Determine the (x, y) coordinate at the center of the cell enclosing the given text.  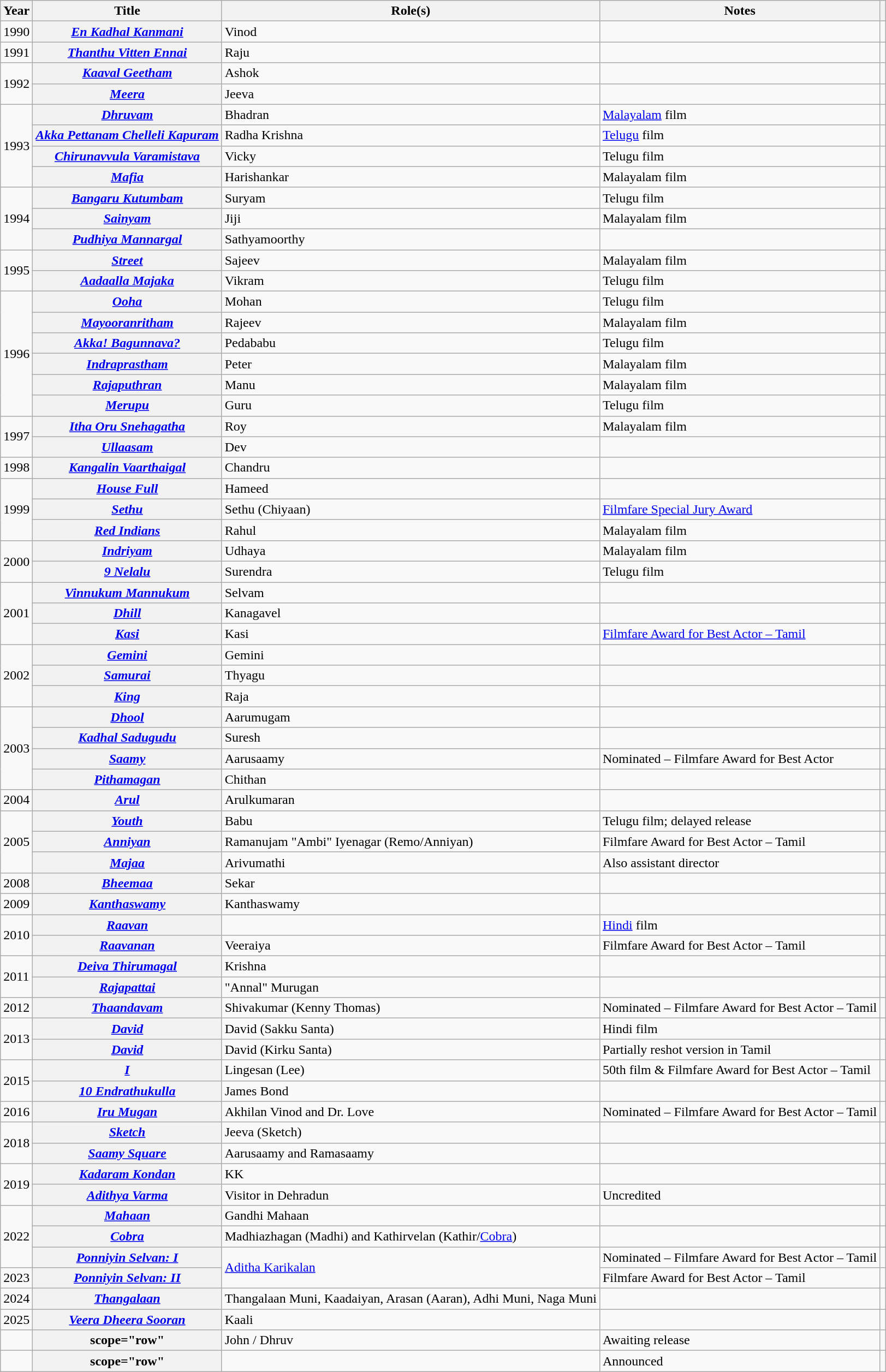
2005 (16, 842)
Rajeev (411, 323)
King (127, 696)
Vikram (411, 281)
Shivakumar (Kenny Thomas) (411, 1008)
Sainyam (127, 218)
Vicky (411, 156)
50th film & Filmfare Award for Best Actor – Tamil (739, 1070)
Thanthu Vitten Ennai (127, 52)
Mahaan (127, 1215)
Akka! Bagunnava? (127, 343)
Dhool (127, 717)
Dev (411, 447)
2012 (16, 1008)
Saamy Square (127, 1153)
1995 (16, 271)
Merupu (127, 405)
2023 (16, 1278)
Notes (739, 11)
Kanagavel (411, 613)
Anniyan (127, 842)
Jeeva (411, 94)
2019 (16, 1184)
Ramanujam "Ambi" Iyenagar (Remo/Anniyan) (411, 842)
Veeraiya (411, 946)
2011 (16, 977)
Samurai (127, 676)
2015 (16, 1081)
Year (16, 11)
Aarusaamy and Ramasaamy (411, 1153)
2013 (16, 1039)
Peter (411, 364)
Indraprastham (127, 364)
Jiji (411, 218)
Gandhi Mahaan (411, 1215)
Manu (411, 385)
Babu (411, 821)
Krishna (411, 967)
Nominated – Filmfare Award for Best Actor (739, 759)
Ponniyin Selvan: II (127, 1278)
2008 (16, 883)
Saamy (127, 759)
Dhruvam (127, 115)
Chirunavvula Varamistava (127, 156)
Street (127, 260)
Jeeva (Sketch) (411, 1132)
Chandru (411, 468)
Telugu film; delayed release (739, 821)
2003 (16, 748)
Radha Krishna (411, 135)
2009 (16, 904)
Raju (411, 52)
KK (411, 1174)
Sathyamoorthy (411, 239)
Pedababu (411, 343)
Mafia (127, 177)
Rahul (411, 530)
2022 (16, 1236)
Harishankar (411, 177)
Red Indians (127, 530)
Cobra (127, 1236)
1998 (16, 468)
Kadaram Kondan (127, 1174)
Arulkumaran (411, 800)
2004 (16, 800)
Mayooranritham (127, 323)
Guru (411, 405)
Bheemaa (127, 883)
Ponniyin Selvan: I (127, 1257)
Akka Pettanam Chelleli Kapuram (127, 135)
Thangalaan (127, 1299)
House Full (127, 488)
2010 (16, 935)
Veera Dheera Sooran (127, 1320)
2002 (16, 676)
2016 (16, 1112)
Sethu (Chiyaan) (411, 509)
Itha Oru Snehagatha (127, 426)
Vinod (411, 32)
Thyagu (411, 676)
Announced (739, 1361)
Title (127, 11)
Aarusaamy (411, 759)
Sketch (127, 1132)
2001 (16, 613)
Suryam (411, 198)
Sekar (411, 883)
Thaandavam (127, 1008)
10 Endrathukulla (127, 1091)
Pithamagan (127, 779)
Sethu (127, 509)
1994 (16, 218)
Rajaputhran (127, 385)
Chithan (411, 779)
Partially reshot version in Tamil (739, 1049)
Role(s) (411, 11)
Ashok (411, 73)
Majaa (127, 862)
9 Nelalu (127, 571)
Mohan (411, 302)
Kaali (411, 1320)
Visitor in Dehradun (411, 1195)
Aarumugam (411, 717)
Arul (127, 800)
Vinnukum Mannukum (127, 592)
Also assistant director (739, 862)
Ooha (127, 302)
Sajeev (411, 260)
1991 (16, 52)
David (Kirku Santa) (411, 1049)
Hameed (411, 488)
Uncredited (739, 1195)
Bhadran (411, 115)
Awaiting release (739, 1340)
1992 (16, 83)
Akhilan Vinod and Dr. Love (411, 1112)
Meera (127, 94)
1996 (16, 354)
Dhill (127, 613)
Rajapattai (127, 987)
"Annal" Murugan (411, 987)
1990 (16, 32)
Aditha Karikalan (411, 1267)
2024 (16, 1299)
2018 (16, 1143)
Suresh (411, 738)
Deiva Thirumagal (127, 967)
Roy (411, 426)
1997 (16, 437)
Raavan (127, 925)
Raja (411, 696)
Kadhal Sadugudu (127, 738)
Surendra (411, 571)
Raavanan (127, 946)
1999 (16, 509)
En Kadhal Kanmani (127, 32)
Ullaasam (127, 447)
2025 (16, 1320)
Indriyam (127, 551)
Youth (127, 821)
Kaaval Geetham (127, 73)
Pudhiya Mannargal (127, 239)
Adithya Varma (127, 1195)
David (Sakku Santa) (411, 1029)
Filmfare Special Jury Award (739, 509)
Arivumathi (411, 862)
Thangalaan Muni, Kaadaiyan, Arasan (Aaran), Adhi Muni, Naga Muni (411, 1299)
Madhiazhagan (Madhi) and Kathirvelan (Kathir/Cobra) (411, 1236)
Udhaya (411, 551)
James Bond (411, 1091)
2000 (16, 561)
1993 (16, 146)
Lingesan (Lee) (411, 1070)
Iru Mugan (127, 1112)
Bangaru Kutumbam (127, 198)
I (127, 1070)
Aadaalla Majaka (127, 281)
Selvam (411, 592)
John / Dhruv (411, 1340)
Kangalin Vaarthaigal (127, 468)
